For the text-containing cell, return its midpoint in (X, Y) coordinate format. 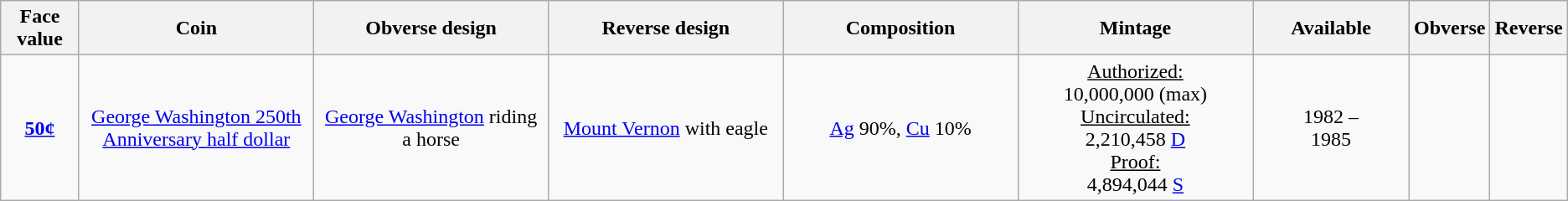
Obverse design (431, 28)
George Washington 250th Anniversary half dollar (196, 127)
1982 –1985 (1332, 127)
50¢ (40, 127)
Reverse (1529, 28)
George Washington riding a horse (431, 127)
Composition (900, 28)
Face value (40, 28)
Mount Vernon with eagle (666, 127)
Ag 90%, Cu 10% (900, 127)
Available (1332, 28)
Mintage (1135, 28)
Reverse design (666, 28)
Coin (196, 28)
Obverse (1450, 28)
Authorized:10,000,000 (max)Uncirculated:2,210,458 DProof:4,894,044 S (1135, 127)
